Find where the given text appears and provide that cell's center as (x, y) coordinate. 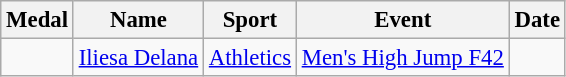
Men's High Jump F42 (402, 58)
Medal (38, 20)
Event (402, 20)
Date (537, 20)
Name (138, 20)
Athletics (250, 58)
Sport (250, 20)
Iliesa Delana (138, 58)
